From the cell containing the given text, extract its center point as (x, y) coordinate. 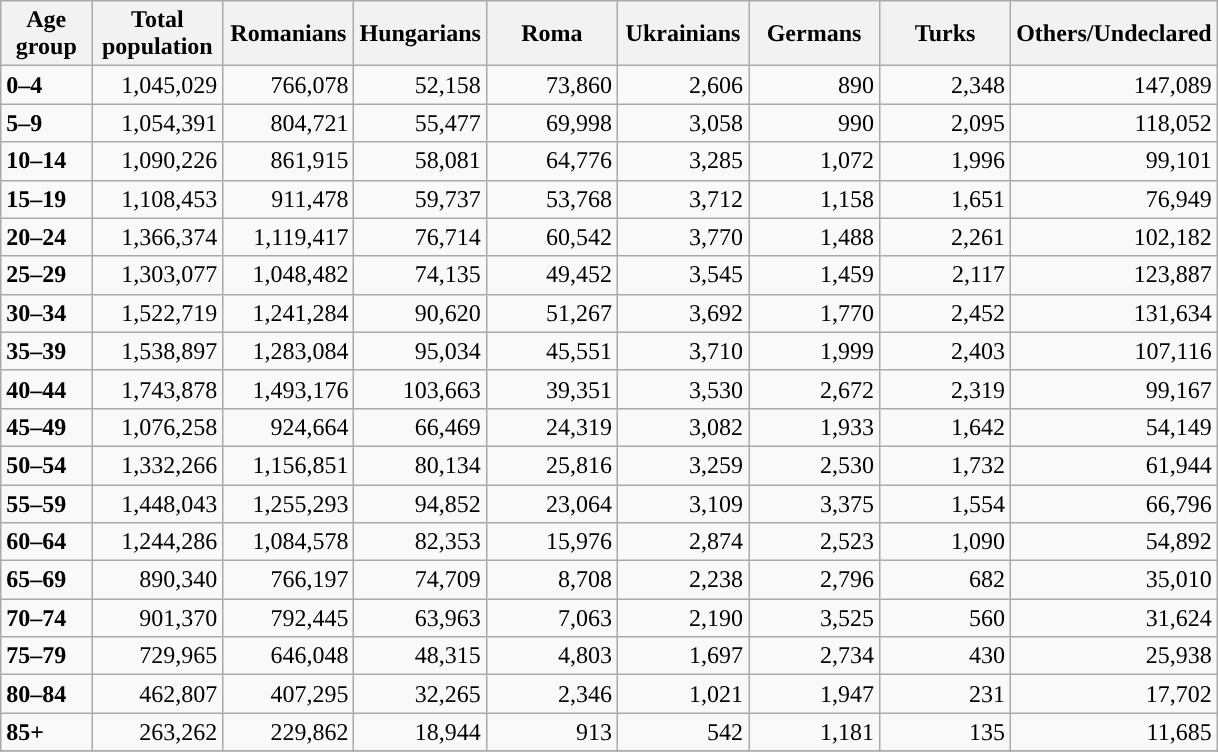
1,732 (946, 465)
55,477 (420, 123)
2,095 (946, 123)
1,933 (814, 427)
1,021 (682, 694)
1,158 (814, 199)
Total population (158, 34)
2,734 (814, 656)
53,768 (552, 199)
1,459 (814, 275)
2,238 (682, 580)
2,319 (946, 389)
15,976 (552, 542)
30–34 (46, 313)
407,295 (288, 694)
1,090,226 (158, 161)
Romanians (288, 34)
5–9 (46, 123)
2,190 (682, 618)
766,197 (288, 580)
80–84 (46, 694)
123,887 (1114, 275)
3,770 (682, 237)
32,265 (420, 694)
0–4 (46, 85)
76,949 (1114, 199)
118,052 (1114, 123)
60–64 (46, 542)
2,874 (682, 542)
82,353 (420, 542)
70–74 (46, 618)
64,776 (552, 161)
990 (814, 123)
90,620 (420, 313)
74,709 (420, 580)
1,743,878 (158, 389)
792,445 (288, 618)
Roma (552, 34)
2,606 (682, 85)
2,261 (946, 237)
729,965 (158, 656)
2,796 (814, 580)
45,551 (552, 351)
682 (946, 580)
35,010 (1114, 580)
99,167 (1114, 389)
24,319 (552, 427)
1,947 (814, 694)
3,375 (814, 503)
99,101 (1114, 161)
Turks (946, 34)
229,862 (288, 732)
2,117 (946, 275)
1,999 (814, 351)
2,403 (946, 351)
1,366,374 (158, 237)
3,710 (682, 351)
76,714 (420, 237)
924,664 (288, 427)
51,267 (552, 313)
60,542 (552, 237)
1,522,719 (158, 313)
1,181 (814, 732)
3,712 (682, 199)
66,796 (1114, 503)
1,108,453 (158, 199)
2,523 (814, 542)
1,642 (946, 427)
10–14 (46, 161)
913 (552, 732)
31,624 (1114, 618)
1,697 (682, 656)
3,525 (814, 618)
766,078 (288, 85)
3,082 (682, 427)
1,283,084 (288, 351)
2,348 (946, 85)
65–69 (46, 580)
Hungarians (420, 34)
1,119,417 (288, 237)
911,478 (288, 199)
1,084,578 (288, 542)
18,944 (420, 732)
1,303,077 (158, 275)
1,072 (814, 161)
Others/Undeclared (1114, 34)
135 (946, 732)
1,255,293 (288, 503)
20–24 (46, 237)
102,182 (1114, 237)
804,721 (288, 123)
74,135 (420, 275)
66,469 (420, 427)
3,545 (682, 275)
35–39 (46, 351)
263,262 (158, 732)
231 (946, 694)
80,134 (420, 465)
54,149 (1114, 427)
54,892 (1114, 542)
1,488 (814, 237)
1,054,391 (158, 123)
1,996 (946, 161)
901,370 (158, 618)
49,452 (552, 275)
69,998 (552, 123)
1,770 (814, 313)
39,351 (552, 389)
2,346 (552, 694)
2,530 (814, 465)
560 (946, 618)
2,452 (946, 313)
94,852 (420, 503)
1,448,043 (158, 503)
4,803 (552, 656)
1,493,176 (288, 389)
85+ (46, 732)
107,116 (1114, 351)
25,938 (1114, 656)
Age group (46, 34)
1,651 (946, 199)
147,089 (1114, 85)
1,241,284 (288, 313)
73,860 (552, 85)
1,554 (946, 503)
52,158 (420, 85)
1,156,851 (288, 465)
3,259 (682, 465)
1,090 (946, 542)
1,048,482 (288, 275)
11,685 (1114, 732)
861,915 (288, 161)
430 (946, 656)
Germans (814, 34)
Ukrainians (682, 34)
59,737 (420, 199)
1,045,029 (158, 85)
1,332,266 (158, 465)
1,244,286 (158, 542)
2,672 (814, 389)
50–54 (46, 465)
3,109 (682, 503)
25–29 (46, 275)
15–19 (46, 199)
95,034 (420, 351)
542 (682, 732)
1,076,258 (158, 427)
7,063 (552, 618)
45–49 (46, 427)
23,064 (552, 503)
131,634 (1114, 313)
25,816 (552, 465)
61,944 (1114, 465)
3,285 (682, 161)
3,530 (682, 389)
55–59 (46, 503)
17,702 (1114, 694)
3,058 (682, 123)
8,708 (552, 580)
75–79 (46, 656)
48,315 (420, 656)
646,048 (288, 656)
3,692 (682, 313)
40–44 (46, 389)
890 (814, 85)
462,807 (158, 694)
1,538,897 (158, 351)
103,663 (420, 389)
63,963 (420, 618)
890,340 (158, 580)
58,081 (420, 161)
